Output the [X, Y] coordinate of the center of the cell containing the given text.  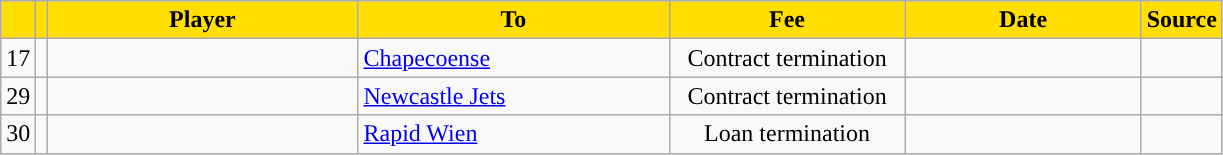
Fee [787, 20]
Player [202, 20]
Chapecoense [514, 58]
Loan termination [787, 134]
30 [18, 134]
Date [1023, 20]
Newcastle Jets [514, 96]
29 [18, 96]
To [514, 20]
17 [18, 58]
Rapid Wien [514, 134]
Source [1182, 20]
